Pinpoint the cell where the given text exists, returning its (X, Y) midpoint coordinate. 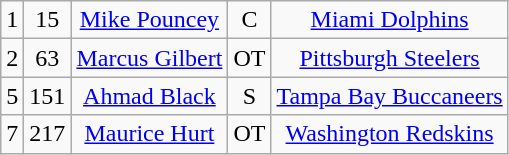
15 (48, 20)
Mike Pouncey (150, 20)
Ahmad Black (150, 96)
63 (48, 58)
151 (48, 96)
2 (12, 58)
1 (12, 20)
Tampa Bay Buccaneers (390, 96)
Pittsburgh Steelers (390, 58)
7 (12, 134)
217 (48, 134)
Washington Redskins (390, 134)
S (250, 96)
5 (12, 96)
C (250, 20)
Maurice Hurt (150, 134)
Marcus Gilbert (150, 58)
Miami Dolphins (390, 20)
